Extract the [X, Y] coordinate from the center of the cell holding the provided text.  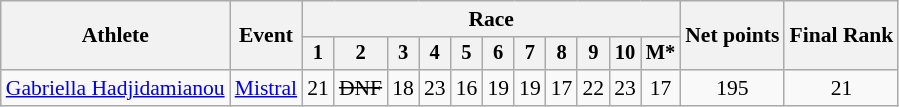
8 [562, 54]
Net points [732, 36]
22 [593, 88]
195 [732, 88]
6 [498, 54]
18 [403, 88]
3 [403, 54]
Race [491, 19]
Athlete [116, 36]
10 [625, 54]
Event [266, 36]
7 [530, 54]
Final Rank [841, 36]
9 [593, 54]
M* [660, 54]
2 [360, 54]
1 [318, 54]
5 [467, 54]
DNF [360, 88]
16 [467, 88]
4 [435, 54]
Mistral [266, 88]
Gabriella Hadjidamianou [116, 88]
